Pinpoint the cell where the given text exists, returning its (X, Y) midpoint coordinate. 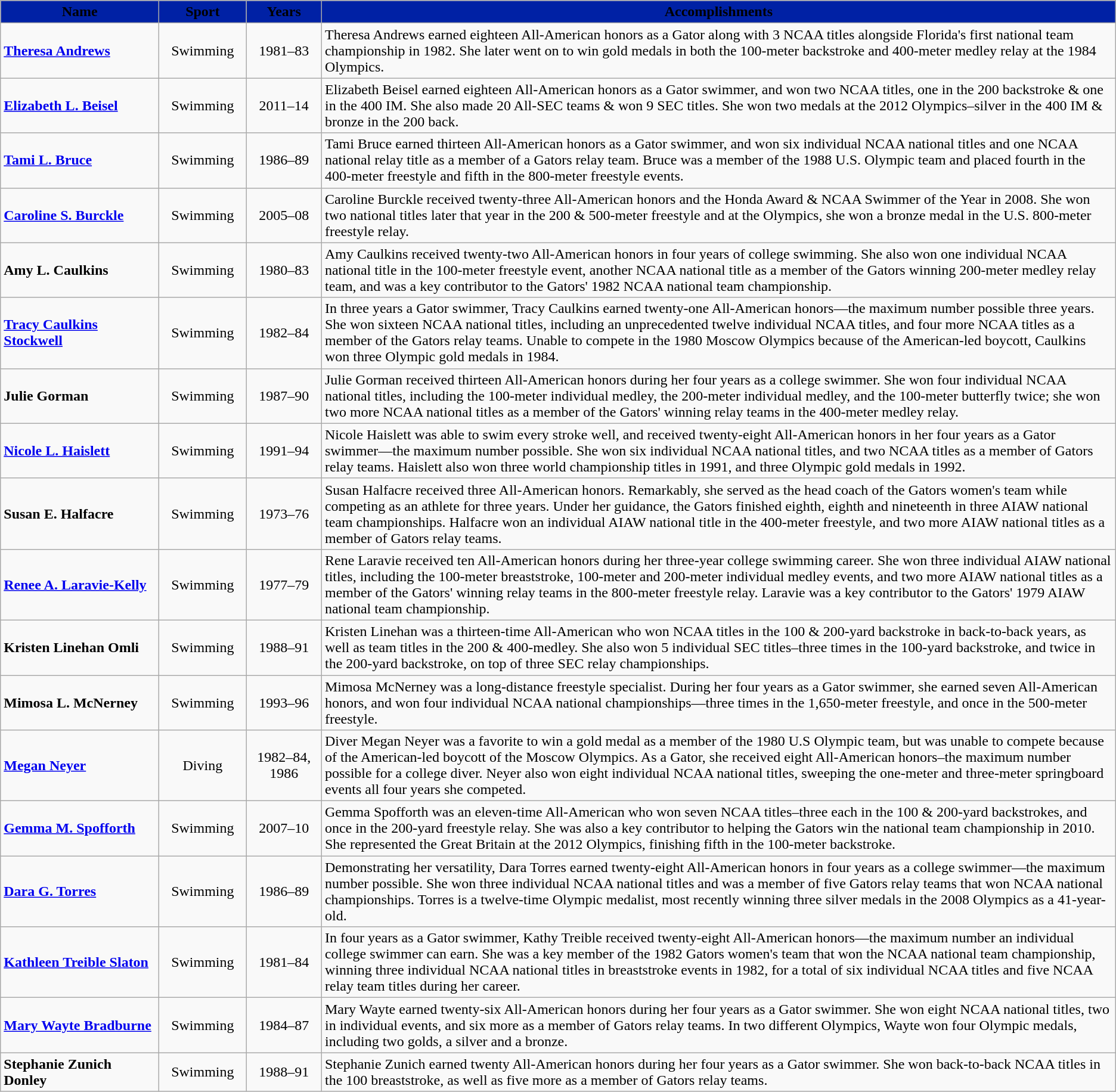
Elizabeth L. Beisel (80, 106)
Years (284, 12)
Dara G. Torres (80, 892)
Mimosa L. McNerney (80, 702)
Diving (203, 765)
2005–08 (284, 215)
Tracy Caulkins Stockwell (80, 333)
Mary Wayte Bradburne (80, 1025)
2011–14 (284, 106)
1987–90 (284, 396)
1982–84,1986 (284, 765)
Amy L. Caulkins (80, 270)
Tami L. Bruce (80, 160)
Megan Neyer (80, 765)
1984–87 (284, 1025)
Theresa Andrews (80, 51)
1991–94 (284, 451)
1993–96 (284, 702)
Sport (203, 12)
Kathleen Treible Slaton (80, 962)
1981–84 (284, 962)
Caroline S. Burckle (80, 215)
1977–79 (284, 584)
Stephanie Zunich Donley (80, 1072)
Julie Gorman (80, 396)
1982–84 (284, 333)
2007–10 (284, 829)
1981–83 (284, 51)
Name (80, 12)
Nicole L. Haislett (80, 451)
1980–83 (284, 270)
Gemma M. Spofforth (80, 829)
Renee A. Laravie-Kelly (80, 584)
Susan E. Halfacre (80, 514)
Kristen Linehan Omli (80, 647)
1973–76 (284, 514)
Accomplishments (718, 12)
